Detect which cell encompasses the target text, then output its [X, Y] center coordinate. 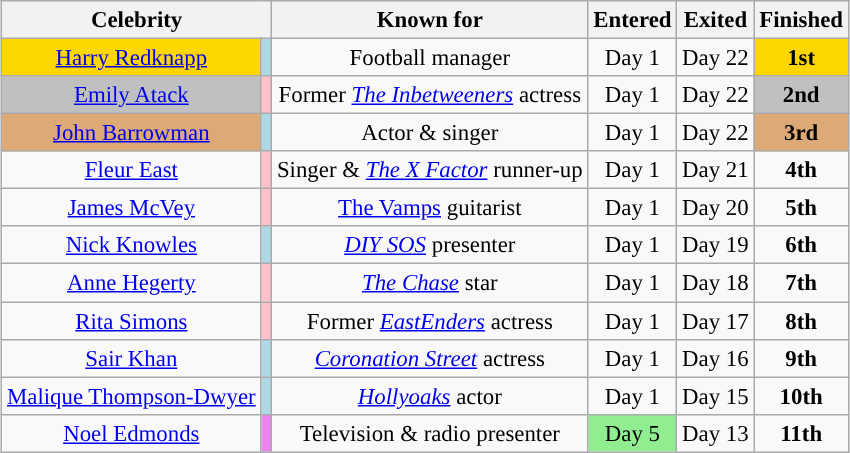
Known for [430, 20]
7th [801, 283]
Nick Knowles [132, 245]
Celebrity [137, 20]
6th [801, 245]
Football manager [430, 57]
Entered [632, 20]
8th [801, 321]
Former The Inbetweeners actress [430, 95]
2nd [801, 95]
11th [801, 433]
3rd [801, 133]
The Chase star [430, 283]
Day 18 [716, 283]
Television & radio presenter [430, 433]
Emily Atack [132, 95]
Hollyoaks actor [430, 396]
4th [801, 170]
John Barrowman [132, 133]
5th [801, 208]
Singer & The X Factor runner-up [430, 170]
Day 19 [716, 245]
Day 17 [716, 321]
James McVey [132, 208]
DIY SOS presenter [430, 245]
Finished [801, 20]
10th [801, 396]
Rita Simons [132, 321]
Former EastEnders actress [430, 321]
Day 21 [716, 170]
Harry Redknapp [132, 57]
Fleur East [132, 170]
Day 5 [632, 433]
Malique Thompson-Dwyer [132, 396]
Day 13 [716, 433]
Day 15 [716, 396]
Sair Khan [132, 358]
Anne Hegerty [132, 283]
9th [801, 358]
Coronation Street actress [430, 358]
1st [801, 57]
Actor & singer [430, 133]
Noel Edmonds [132, 433]
Exited [716, 20]
The Vamps guitarist [430, 208]
Day 16 [716, 358]
Day 20 [716, 208]
